Scan for the cell matching the given text and deliver its (x, y) coordinate at center. 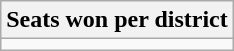
Seats won per district (118, 20)
